For the text-containing cell, return its midpoint in (x, y) coordinate format. 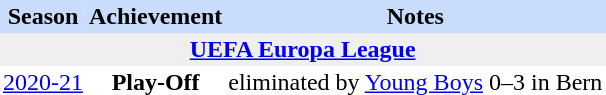
Season (43, 16)
UEFA Europa League (302, 50)
Notes (415, 16)
Achievement (156, 16)
